Search for the cell housing the specified text and yield its (X, Y) center coordinate. 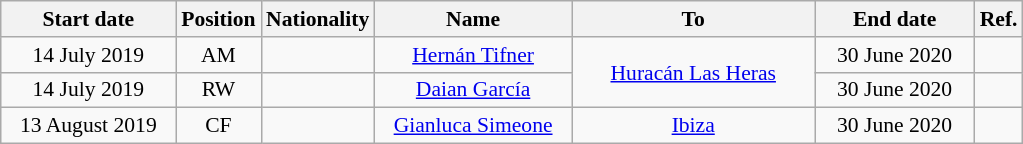
CF (218, 126)
Ibiza (694, 126)
Hernán Tifner (473, 55)
To (694, 19)
Name (473, 19)
Ref. (999, 19)
Gianluca Simeone (473, 126)
Nationality (318, 19)
Start date (88, 19)
13 August 2019 (88, 126)
Daian García (473, 90)
RW (218, 90)
Position (218, 19)
Huracán Las Heras (694, 72)
End date (895, 19)
AM (218, 55)
